Locate the cell with the specified text and output its (X, Y) center coordinate. 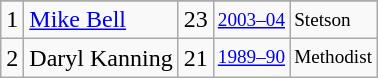
2003–04 (251, 20)
Stetson (334, 20)
2 (12, 58)
Daryl Kanning (101, 58)
Methodist (334, 58)
23 (196, 20)
1 (12, 20)
21 (196, 58)
Mike Bell (101, 20)
1989–90 (251, 58)
